Return the [X, Y] coordinate for the center point of the cell that contains the specified text.  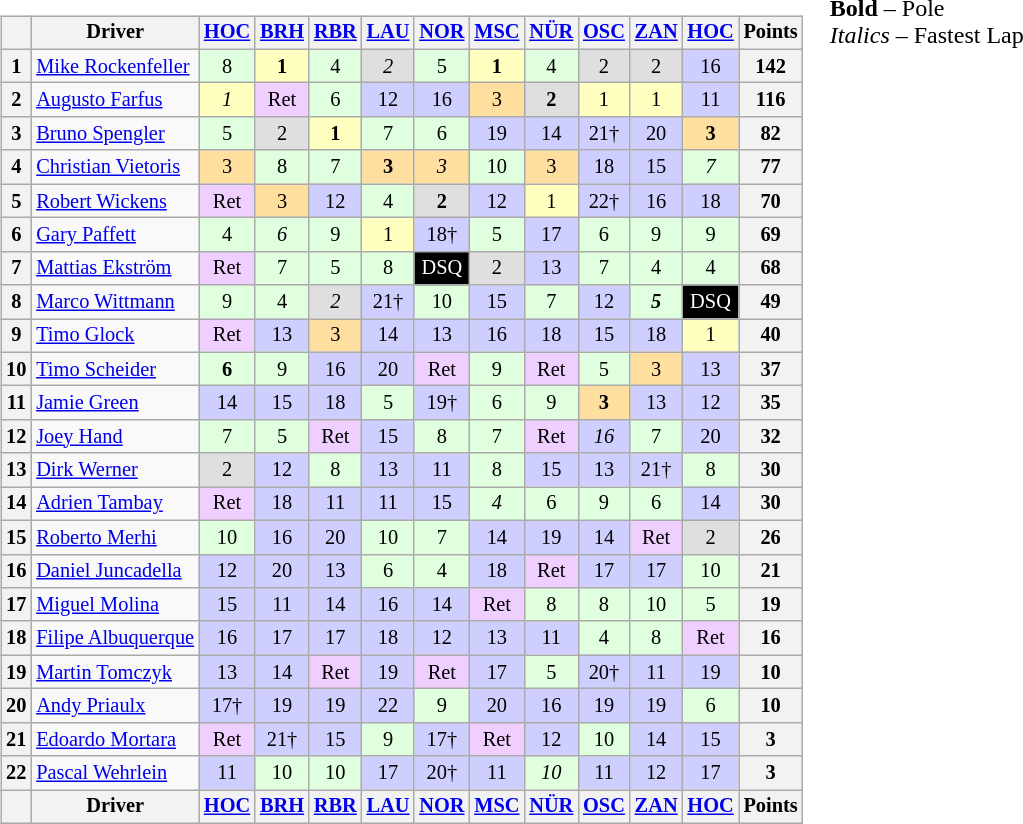
Marco Wittmann [115, 302]
Bruno Spengler [115, 134]
26 [771, 537]
142 [771, 66]
Pascal Wehrlein [115, 773]
69 [771, 235]
Augusto Farfus [115, 100]
37 [771, 369]
Daniel Juncadella [115, 571]
68 [771, 268]
Jamie Green [115, 403]
Edoardo Mortara [115, 739]
Miguel Molina [115, 605]
Mike Rockenfeller [115, 66]
Filipe Albuquerque [115, 638]
40 [771, 336]
22† [604, 201]
35 [771, 403]
82 [771, 134]
Joey Hand [115, 437]
49 [771, 302]
Dirk Werner [115, 470]
77 [771, 167]
Timo Glock [115, 336]
Adrien Tambay [115, 504]
Andy Priaulx [115, 706]
116 [771, 100]
18† [442, 235]
19† [442, 403]
32 [771, 437]
Timo Scheider [115, 369]
Mattias Ekström [115, 268]
Christian Vietoris [115, 167]
Roberto Merhi [115, 537]
Gary Paffett [115, 235]
70 [771, 201]
Martin Tomczyk [115, 672]
Robert Wickens [115, 201]
